Provide the [x, y] coordinate of the cell's center where the given text is located.  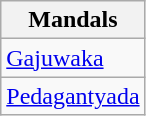
Gajuwaka [73, 58]
Pedagantyada [73, 96]
Mandals [73, 20]
